Extract the (x, y) coordinate from the center of the cell holding the provided text.  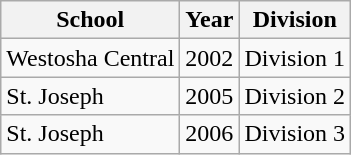
Year (210, 20)
Division 3 (295, 134)
2002 (210, 58)
Westosha Central (90, 58)
Division (295, 20)
School (90, 20)
Division 1 (295, 58)
2006 (210, 134)
Division 2 (295, 96)
2005 (210, 96)
